Locate the cell with the specified text and output its [X, Y] center coordinate. 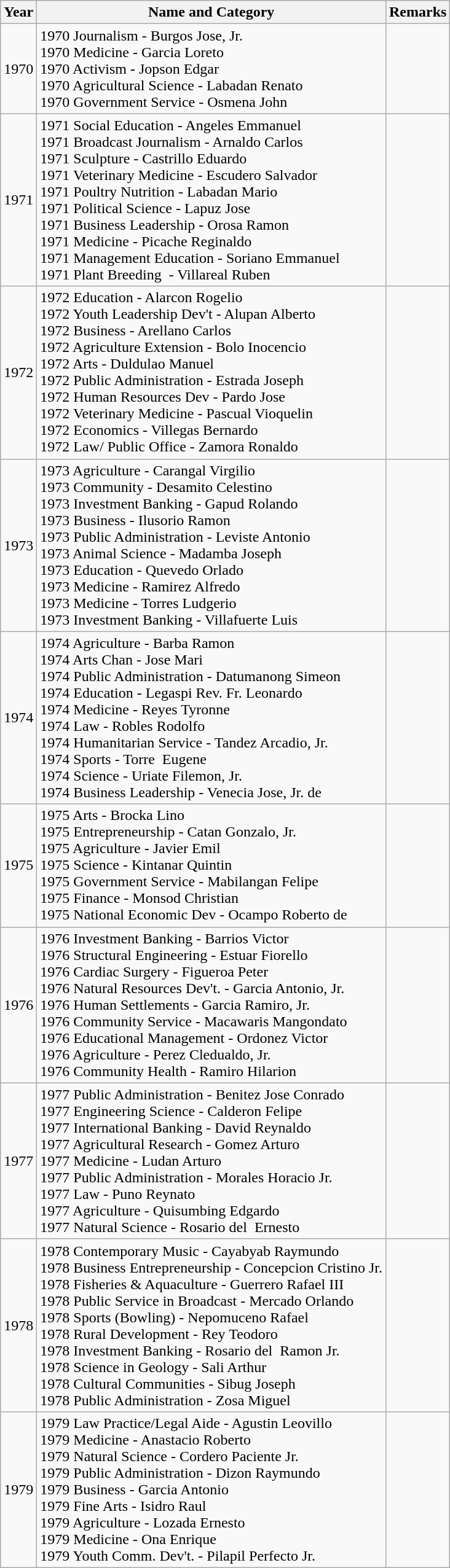
1970 [18, 69]
1972 [18, 372]
1973 [18, 545]
1971 [18, 200]
1978 [18, 1325]
Remarks [417, 12]
1974 [18, 717]
Name and Category [211, 12]
1979 [18, 1489]
1976 [18, 1005]
1977 [18, 1161]
Year [18, 12]
1975 [18, 865]
